Pinpoint the cell where the given text exists, returning its [x, y] midpoint coordinate. 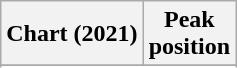
Peakposition [189, 34]
Chart (2021) [72, 34]
